Provide the [x, y] coordinate of the cell's center where the given text is located.  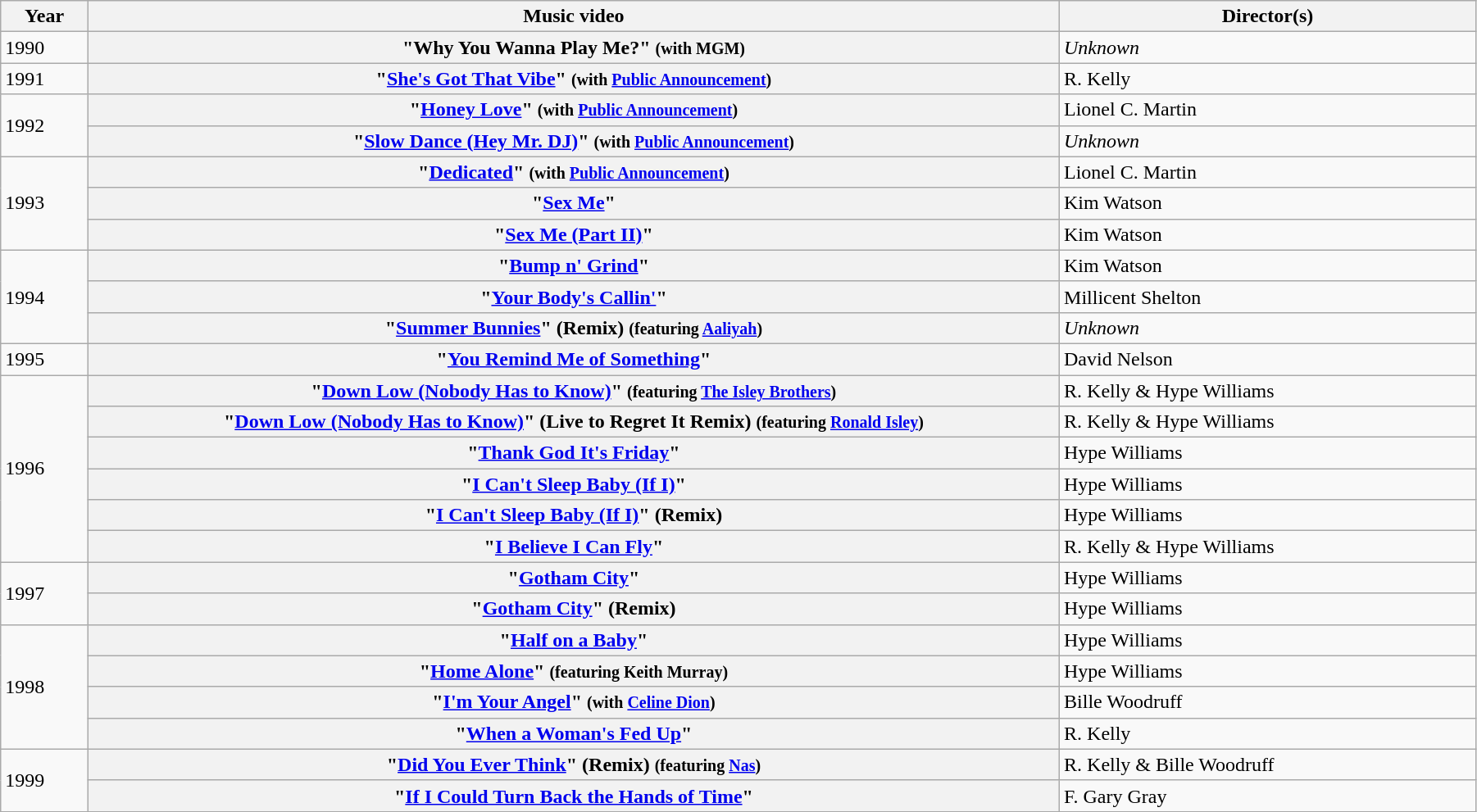
"Sex Me (Part II)" [574, 234]
"If I Could Turn Back the Hands of Time" [574, 796]
"She's Got That Vibe" (with Public Announcement) [574, 79]
Bille Woodruff [1268, 702]
"Down Low (Nobody Has to Know)" (featuring The Isley Brothers) [574, 391]
"Sex Me" [574, 203]
1994 [44, 297]
"Your Body's Callin'" [574, 297]
"Did You Ever Think" (Remix) (featuring Nas) [574, 764]
1999 [44, 780]
"Slow Dance (Hey Mr. DJ)" (with Public Announcement) [574, 141]
"Dedicated" (with Public Announcement) [574, 172]
"You Remind Me of Something" [574, 359]
"Thank God It's Friday" [574, 453]
1996 [44, 469]
1997 [44, 593]
Music video [574, 16]
1995 [44, 359]
1991 [44, 79]
1993 [44, 203]
"Summer Bunnies" (Remix) (featuring Aaliyah) [574, 328]
Director(s) [1268, 16]
"I Believe I Can Fly" [574, 547]
David Nelson [1268, 359]
"I Can't Sleep Baby (If I)" [574, 484]
R. Kelly & Bille Woodruff [1268, 764]
"Half on a Baby" [574, 640]
"Bump n' Grind" [574, 265]
"I Can't Sleep Baby (If I)" (Remix) [574, 515]
"Honey Love" (with Public Announcement) [574, 110]
"Gotham City" (Remix) [574, 609]
1998 [44, 687]
1992 [44, 125]
"When a Woman's Fed Up" [574, 733]
"Why You Wanna Play Me?" (with MGM) [574, 48]
Millicent Shelton [1268, 297]
F. Gary Gray [1268, 796]
"Gotham City" [574, 578]
"Down Low (Nobody Has to Know)" (Live to Regret It Remix) (featuring Ronald Isley) [574, 422]
Year [44, 16]
"I'm Your Angel" (with Celine Dion) [574, 702]
"Home Alone" (featuring Keith Murray) [574, 671]
1990 [44, 48]
